Determine the (x, y) coordinate at the center of the cell enclosing the given text.  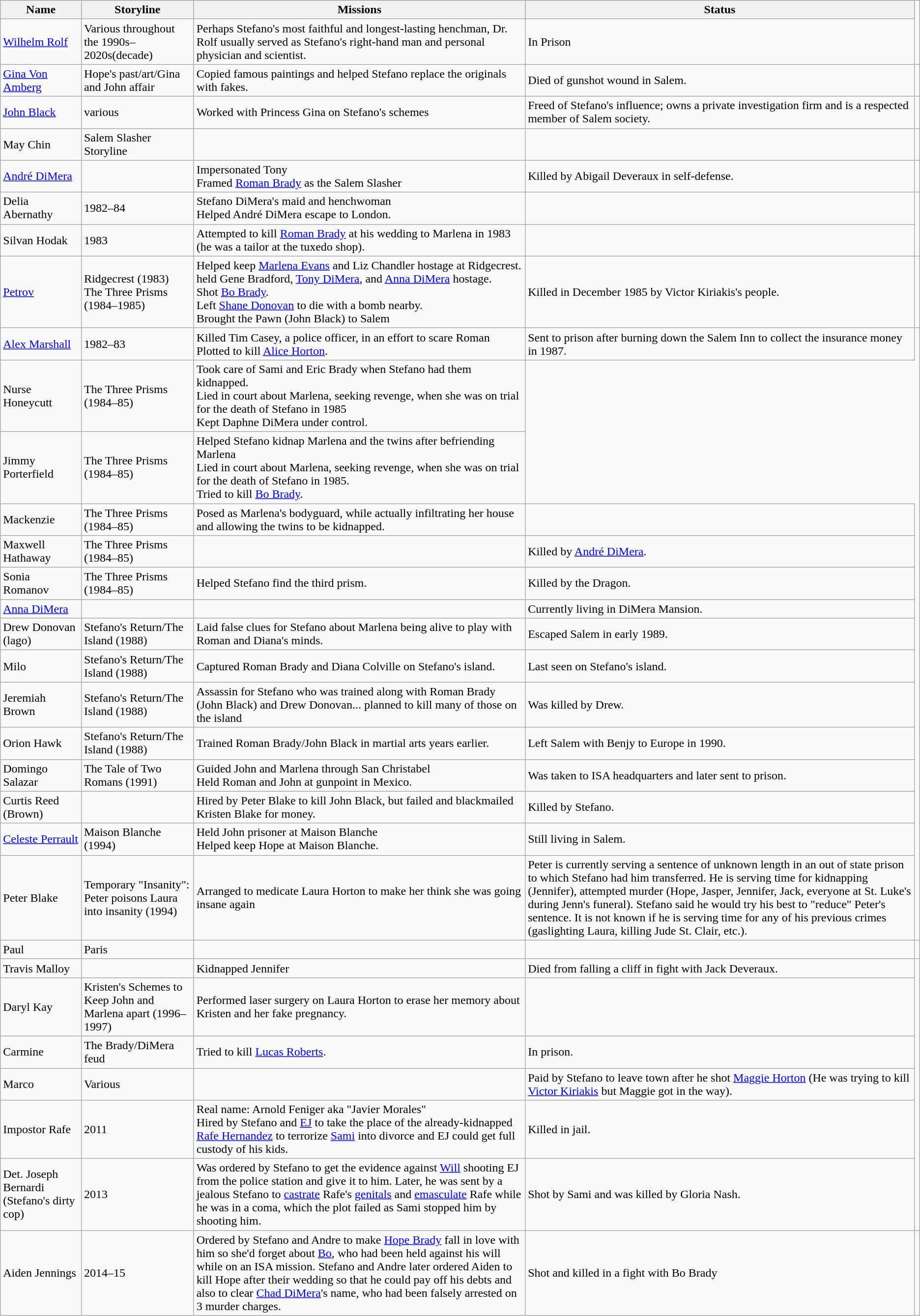
Arranged to medicate Laura Horton to make her think she was going insane again (360, 897)
Was killed by Drew. (719, 705)
Various throughout the 1990s–2020s(decade) (138, 42)
Captured Roman Brady and Diana Colville on Stefano's island. (360, 666)
Killed by Stefano. (719, 807)
Escaped Salem in early 1989. (719, 634)
May Chin (41, 144)
2014–15 (138, 1273)
Petrov (41, 292)
Paul (41, 949)
Maison Blanche (1994) (138, 839)
Anna DiMera (41, 609)
Assassin for Stefano who was trained along with Roman Brady (John Black) and Drew Donovan... planned to kill many of those on the island (360, 705)
Maxwell Hathaway (41, 551)
Curtis Reed (Brown) (41, 807)
Stefano DiMera's maid and henchwomanHelped André DiMera escape to London. (360, 208)
Guided John and Marlena through San ChristabelHeld Roman and John at gunpoint in Mexico. (360, 775)
Hope's past/art/Gina and John affair (138, 81)
Kidnapped Jennifer (360, 968)
Aiden Jennings (41, 1273)
Left Salem with Benjy to Europe in 1990. (719, 743)
Gina Von Amberg (41, 81)
Held John prisoner at Maison BlancheHelped keep Hope at Maison Blanche. (360, 839)
Daryl Kay (41, 1006)
Delia Abernathy (41, 208)
Hired by Peter Blake to kill John Black, but failed and blackmailed Kristen Blake for money. (360, 807)
André DiMera (41, 176)
Orion Hawk (41, 743)
2011 (138, 1129)
Silvan Hodak (41, 240)
Name (41, 10)
Mackenzie (41, 519)
Died from falling a cliff in fight with Jack Deveraux. (719, 968)
Jimmy Porterfield (41, 467)
Drew Donovan (lago) (41, 634)
Tried to kill Lucas Roberts. (360, 1052)
Paid by Stefano to leave town after he shot Maggie Horton (He was trying to kill Victor Kiriakis but Maggie got in the way). (719, 1084)
Impostor Rafe (41, 1129)
Was taken to ISA headquarters and later sent to prison. (719, 775)
John Black (41, 112)
Killed Tim Casey, a police officer, in an effort to scare RomanPlotted to kill Alice Horton. (360, 344)
Shot by Sami and was killed by Gloria Nash. (719, 1195)
Jeremiah Brown (41, 705)
1983 (138, 240)
The Brady/DiMera feud (138, 1052)
Temporary "Insanity": Peter poisons Laura into insanity (1994) (138, 897)
Missions (360, 10)
Ridgecrest (1983)The Three Prisms (1984–1985) (138, 292)
1982–83 (138, 344)
Marco (41, 1084)
1982–84 (138, 208)
Killed in jail. (719, 1129)
Killed by Abigail Deveraux in self-defense. (719, 176)
Various (138, 1084)
Milo (41, 666)
Currently living in DiMera Mansion. (719, 609)
Salem Slasher Storyline (138, 144)
Det. Joseph Bernardi (Stefano's dirty cop) (41, 1195)
Nurse Honeycutt (41, 396)
Carmine (41, 1052)
Status (719, 10)
Freed of Stefano's influence; owns a private investigation firm and is a respected member of Salem society. (719, 112)
Peter Blake (41, 897)
Storyline (138, 10)
Worked with Princess Gina on Stefano's schemes (360, 112)
Laid false clues for Stefano about Marlena being alive to play with Roman and Diana's minds. (360, 634)
Celeste Perrault (41, 839)
Killed in December 1985 by Victor Kiriakis's people. (719, 292)
2013 (138, 1195)
Killed by the Dragon. (719, 584)
Killed by André DiMera. (719, 551)
Wilhelm Rolf (41, 42)
Attempted to kill Roman Brady at his wedding to Marlena in 1983 (he was a tailor at the tuxedo shop). (360, 240)
Performed laser surgery on Laura Horton to erase her memory about Kristen and her fake pregnancy. (360, 1006)
In prison. (719, 1052)
Copied famous paintings and helped Stefano replace the originals with fakes. (360, 81)
Travis Malloy (41, 968)
Sent to prison after burning down the Salem Inn to collect the insurance money in 1987. (719, 344)
Shot and killed in a fight with Bo Brady (719, 1273)
Alex Marshall (41, 344)
The Tale of Two Romans (1991) (138, 775)
Helped Stefano find the third prism. (360, 584)
In Prison (719, 42)
Posed as Marlena's bodyguard, while actually infiltrating her house and allowing the twins to be kidnapped. (360, 519)
Paris (138, 949)
various (138, 112)
Domingo Salazar (41, 775)
Still living in Salem. (719, 839)
Sonia Romanov (41, 584)
Impersonated TonyFramed Roman Brady as the Salem Slasher (360, 176)
Trained Roman Brady/John Black in martial arts years earlier. (360, 743)
Last seen on Stefano's island. (719, 666)
Died of gunshot wound in Salem. (719, 81)
Kristen's Schemes to Keep John and Marlena apart (1996–1997) (138, 1006)
